Locate the cell with the specified text and output its [x, y] center coordinate. 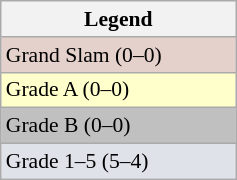
Grand Slam (0–0) [118, 55]
Grade A (0–0) [118, 90]
Legend [118, 19]
Grade 1–5 (5–4) [118, 162]
Grade B (0–0) [118, 126]
